Provide the [X, Y] coordinate of the cell's center where the given text is located.  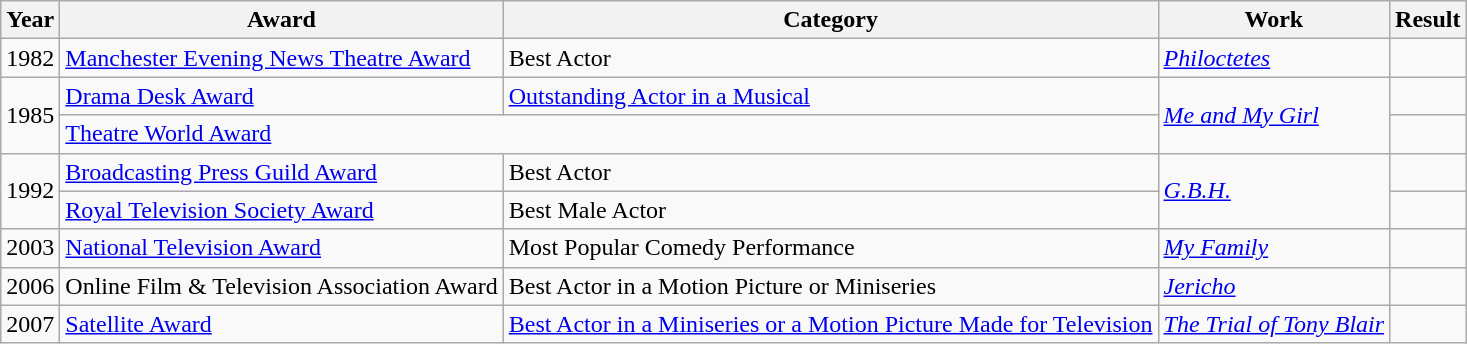
1992 [30, 191]
Best Actor in a Miniseries or a Motion Picture Made for Television [830, 324]
Best Male Actor [830, 210]
Award [282, 20]
Me and My Girl [1274, 115]
Result [1428, 20]
1985 [30, 115]
2003 [30, 248]
Manchester Evening News Theatre Award [282, 58]
Work [1274, 20]
2007 [30, 324]
Drama Desk Award [282, 96]
Jericho [1274, 286]
Category [830, 20]
Most Popular Comedy Performance [830, 248]
Satellite Award [282, 324]
Year [30, 20]
Philoctetes [1274, 58]
Best Actor in a Motion Picture or Miniseries [830, 286]
The Trial of Tony Blair [1274, 324]
National Television Award [282, 248]
1982 [30, 58]
Royal Television Society Award [282, 210]
My Family [1274, 248]
Theatre World Award [609, 134]
Outstanding Actor in a Musical [830, 96]
Broadcasting Press Guild Award [282, 172]
2006 [30, 286]
G.B.H. [1274, 191]
Online Film & Television Association Award [282, 286]
